From the cell containing the given text, extract its center point as [X, Y] coordinate. 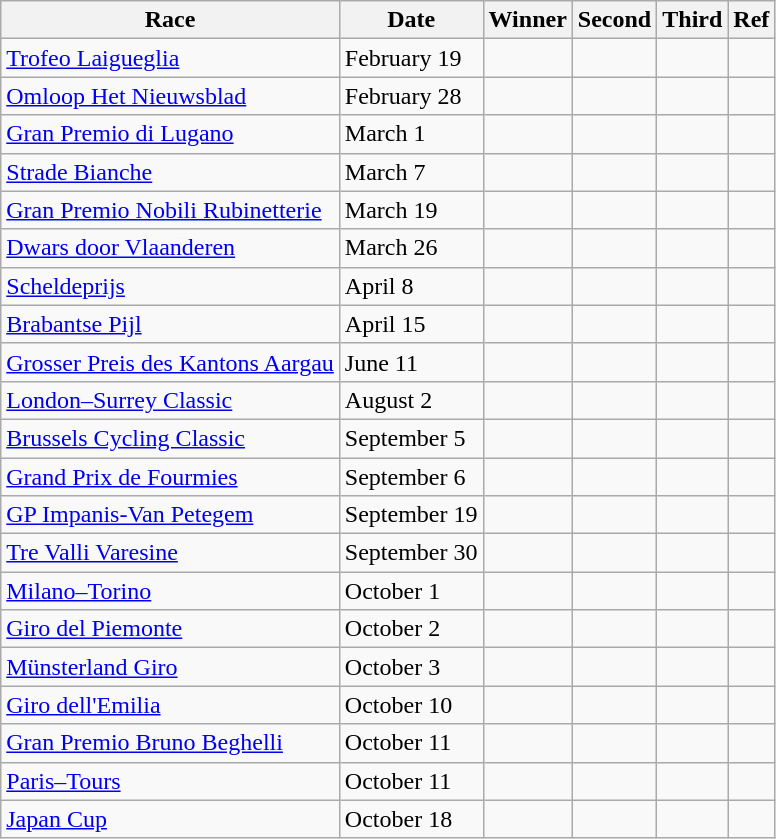
March 19 [411, 210]
April 15 [411, 324]
October 2 [411, 629]
Milano–Torino [170, 591]
Grand Prix de Fourmies [170, 477]
Second [614, 20]
Tre Valli Varesine [170, 553]
Giro del Piemonte [170, 629]
September 19 [411, 515]
Winner [528, 20]
Brabantse Pijl [170, 324]
Brussels Cycling Classic [170, 438]
Ref [752, 20]
Omloop Het Nieuwsblad [170, 96]
August 2 [411, 400]
October 1 [411, 591]
Race [170, 20]
September 5 [411, 438]
Third [692, 20]
Gran Premio di Lugano [170, 134]
Giro dell'Emilia [170, 705]
March 1 [411, 134]
April 8 [411, 286]
September 6 [411, 477]
October 10 [411, 705]
June 11 [411, 362]
Dwars door Vlaanderen [170, 248]
March 26 [411, 248]
October 3 [411, 667]
Strade Bianche [170, 172]
March 7 [411, 172]
Gran Premio Nobili Rubinetterie [170, 210]
London–Surrey Classic [170, 400]
September 30 [411, 553]
February 28 [411, 96]
Trofeo Laigueglia [170, 58]
Date [411, 20]
Grosser Preis des Kantons Aargau [170, 362]
GP Impanis-Van Petegem [170, 515]
October 18 [411, 819]
Gran Premio Bruno Beghelli [170, 743]
Münsterland Giro [170, 667]
Scheldeprijs [170, 286]
February 19 [411, 58]
Japan Cup [170, 819]
Paris–Tours [170, 781]
